Capture the cell that displays the provided text and extract its [x, y] central coordinate. 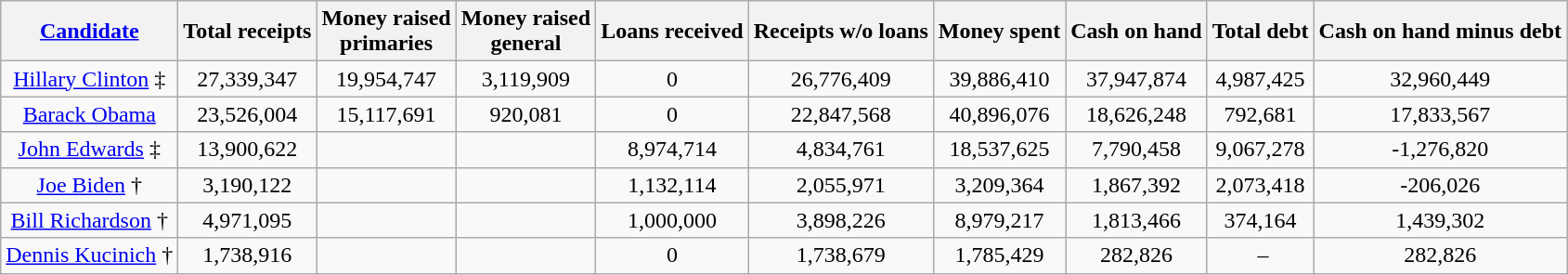
Bill Richardson † [89, 220]
9,067,278 [1261, 150]
18,626,248 [1136, 114]
8,979,217 [999, 220]
19,954,747 [386, 79]
3,119,909 [525, 79]
17,833,567 [1441, 114]
40,896,076 [999, 114]
4,834,761 [841, 150]
Total receipts [247, 32]
8,974,714 [672, 150]
3,190,122 [247, 185]
Dennis Kucinich † [89, 255]
7,790,458 [1136, 150]
23,526,004 [247, 114]
Hillary Clinton ‡ [89, 79]
John Edwards ‡ [89, 150]
-206,026 [1441, 185]
27,339,347 [247, 79]
Money raisedprimaries [386, 32]
1,439,302 [1441, 220]
1,000,000 [672, 220]
22,847,568 [841, 114]
39,886,410 [999, 79]
18,537,625 [999, 150]
-1,276,820 [1441, 150]
26,776,409 [841, 79]
3,209,364 [999, 185]
1,132,114 [672, 185]
Money raisedgeneral [525, 32]
Joe Biden † [89, 185]
374,164 [1261, 220]
Loans received [672, 32]
Total debt [1261, 32]
32,960,449 [1441, 79]
– [1261, 255]
13,900,622 [247, 150]
2,073,418 [1261, 185]
1,785,429 [999, 255]
1,813,466 [1136, 220]
920,081 [525, 114]
792,681 [1261, 114]
1,738,679 [841, 255]
Money spent [999, 32]
1,867,392 [1136, 185]
37,947,874 [1136, 79]
Cash on hand minus debt [1441, 32]
4,971,095 [247, 220]
4,987,425 [1261, 79]
Receipts w/o loans [841, 32]
15,117,691 [386, 114]
2,055,971 [841, 185]
Candidate [89, 32]
1,738,916 [247, 255]
Barack Obama [89, 114]
Cash on hand [1136, 32]
3,898,226 [841, 220]
